From the cell containing the given text, extract its center point as (X, Y) coordinate. 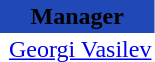
Manager (77, 16)
